Determine the (x, y) coordinate at the center of the cell enclosing the given text.  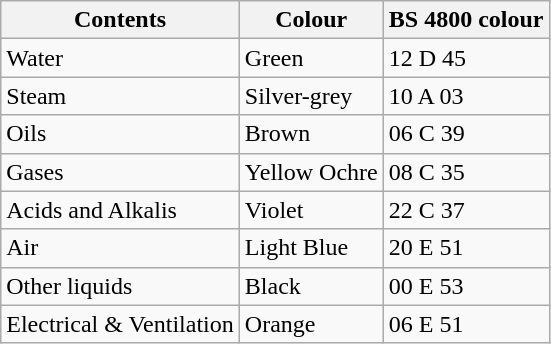
10 A 03 (466, 96)
Violet (311, 210)
Oils (120, 134)
Water (120, 58)
08 C 35 (466, 172)
12 D 45 (466, 58)
Other liquids (120, 286)
Contents (120, 20)
Gases (120, 172)
06 C 39 (466, 134)
Steam (120, 96)
Air (120, 248)
06 E 51 (466, 324)
Brown (311, 134)
Orange (311, 324)
Green (311, 58)
Electrical & Ventilation (120, 324)
BS 4800 colour (466, 20)
Light Blue (311, 248)
Yellow Ochre (311, 172)
00 E 53 (466, 286)
20 E 51 (466, 248)
Silver-grey (311, 96)
22 C 37 (466, 210)
Black (311, 286)
Colour (311, 20)
Acids and Alkalis (120, 210)
